Scan for the cell matching the given text and deliver its (x, y) coordinate at center. 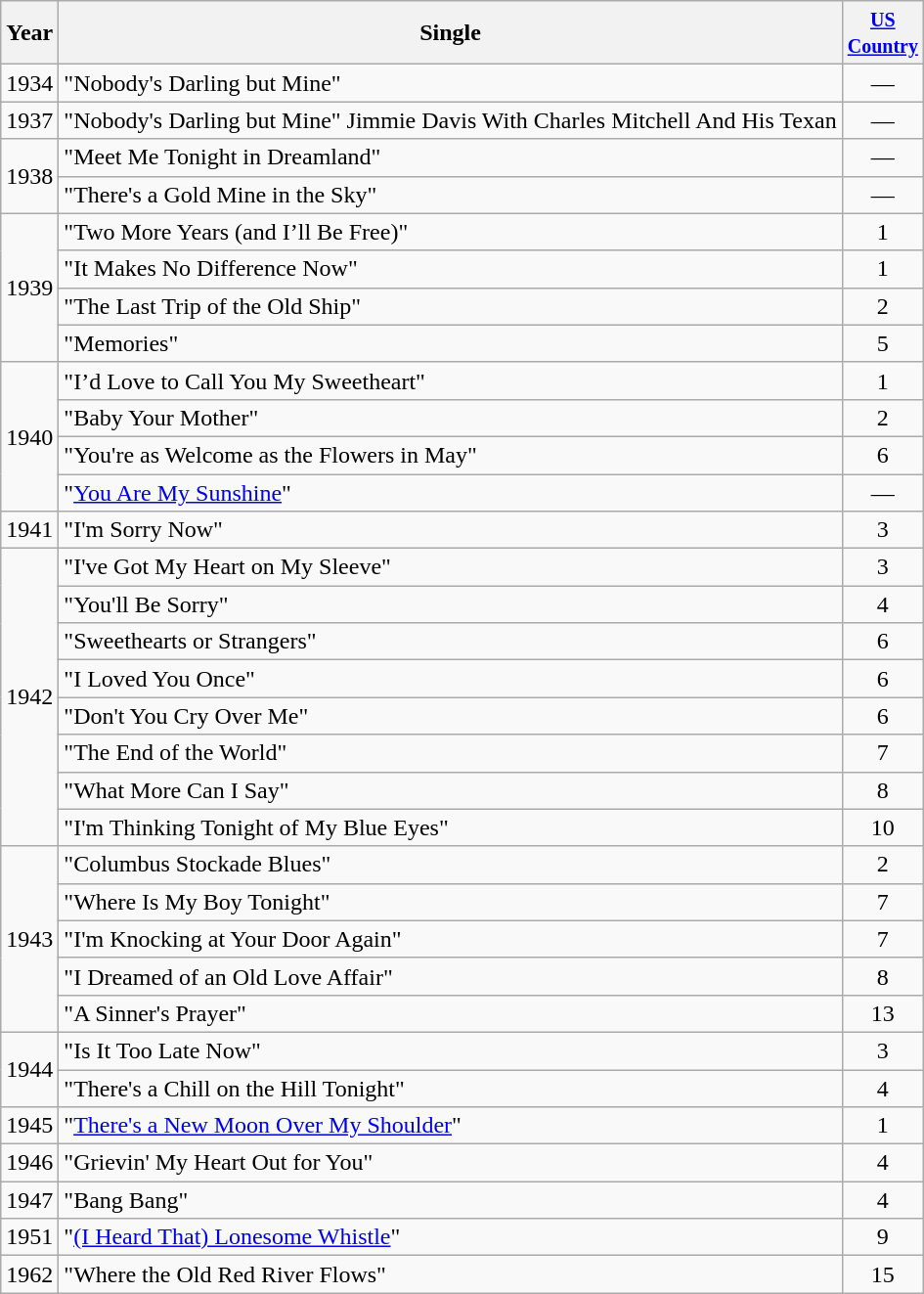
"Nobody's Darling but Mine" (450, 83)
15 (882, 1274)
Single (450, 33)
"Don't You Cry Over Me" (450, 716)
"Where the Old Red River Flows" (450, 1274)
"Bang Bang" (450, 1200)
1942 (29, 697)
"I Loved You Once" (450, 679)
1937 (29, 120)
US Country (882, 33)
"I'm Thinking Tonight of My Blue Eyes" (450, 827)
"Meet Me Tonight in Dreamland" (450, 157)
"I've Got My Heart on My Sleeve" (450, 567)
"You'll Be Sorry" (450, 604)
"The End of the World" (450, 753)
1939 (29, 288)
1946 (29, 1163)
1962 (29, 1274)
1943 (29, 939)
"There's a New Moon Over My Shoulder" (450, 1126)
"It Makes No Difference Now" (450, 269)
1940 (29, 436)
"Where Is My Boy Tonight" (450, 902)
5 (882, 343)
1947 (29, 1200)
9 (882, 1237)
10 (882, 827)
1941 (29, 530)
1934 (29, 83)
"There's a Chill on the Hill Tonight" (450, 1089)
"I'm Sorry Now" (450, 530)
"Is It Too Late Now" (450, 1050)
"Sweethearts or Strangers" (450, 642)
"What More Can I Say" (450, 790)
13 (882, 1013)
1944 (29, 1069)
1945 (29, 1126)
"The Last Trip of the Old Ship" (450, 306)
"Grievin' My Heart Out for You" (450, 1163)
"You're as Welcome as the Flowers in May" (450, 455)
"I’d Love to Call You My Sweetheart" (450, 380)
"I Dreamed of an Old Love Affair" (450, 976)
"Memories" (450, 343)
"A Sinner's Prayer" (450, 1013)
1951 (29, 1237)
"I'm Knocking at Your Door Again" (450, 939)
1938 (29, 176)
"Baby Your Mother" (450, 418)
Year (29, 33)
"There's a Gold Mine in the Sky" (450, 195)
"You Are My Sunshine" (450, 492)
"Columbus Stockade Blues" (450, 865)
"(I Heard That) Lonesome Whistle" (450, 1237)
"Nobody's Darling but Mine" Jimmie Davis With Charles Mitchell And His Texan (450, 120)
"Two More Years (and I’ll Be Free)" (450, 232)
